Extract the (X, Y) coordinate from the center of the cell holding the provided text.  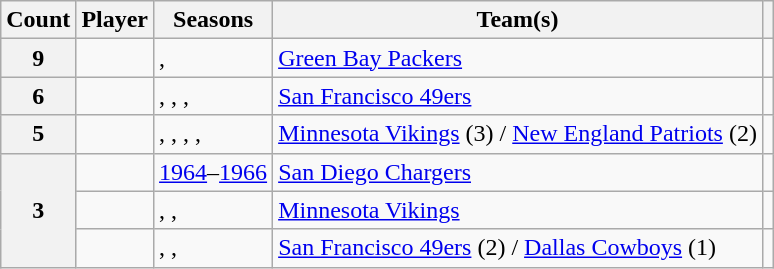
Minnesota Vikings (518, 210)
1964–1966 (214, 172)
Team(s) (518, 20)
Count (38, 20)
Seasons (214, 20)
Minnesota Vikings (3) / New England Patriots (2) (518, 134)
, (214, 58)
San Diego Chargers (518, 172)
, , , (214, 96)
5 (38, 134)
, , , , (214, 134)
Player (115, 20)
San Francisco 49ers (518, 96)
3 (38, 210)
San Francisco 49ers (2) / Dallas Cowboys (1) (518, 248)
6 (38, 96)
9 (38, 58)
Green Bay Packers (518, 58)
